Output the [x, y] coordinate of the center of the cell containing the given text.  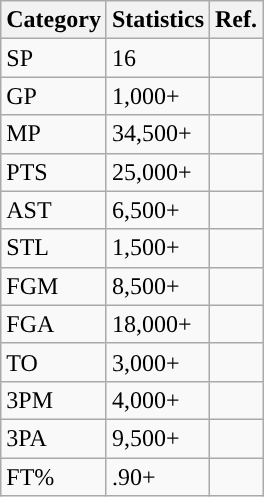
3,000+ [158, 362]
PTS [54, 172]
Statistics [158, 20]
FGA [54, 324]
3PM [54, 400]
TO [54, 362]
8,500+ [158, 286]
STL [54, 248]
.90+ [158, 477]
FT% [54, 477]
16 [158, 58]
34,500+ [158, 134]
GP [54, 96]
1,500+ [158, 248]
MP [54, 134]
25,000+ [158, 172]
9,500+ [158, 438]
6,500+ [158, 210]
4,000+ [158, 400]
3PA [54, 438]
Ref. [236, 20]
18,000+ [158, 324]
Category [54, 20]
SP [54, 58]
1,000+ [158, 96]
FGM [54, 286]
AST [54, 210]
